Pinpoint the cell where the given text exists, returning its [x, y] midpoint coordinate. 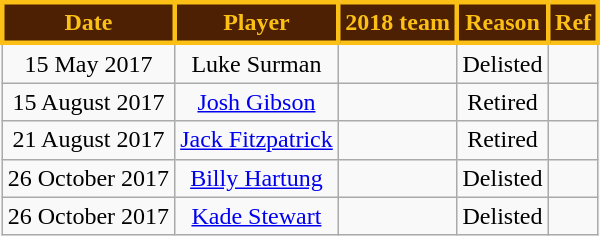
Date [88, 22]
15 May 2017 [88, 63]
Player [257, 22]
Kade Stewart [257, 216]
Josh Gibson [257, 102]
Reason [502, 22]
21 August 2017 [88, 140]
Jack Fitzpatrick [257, 140]
Billy Hartung [257, 178]
Ref [573, 22]
Luke Surman [257, 63]
15 August 2017 [88, 102]
2018 team [398, 22]
